Locate the cell with the specified text and output its (x, y) center coordinate. 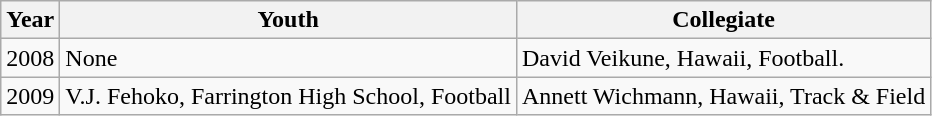
Youth (288, 20)
2009 (30, 96)
Year (30, 20)
None (288, 58)
Collegiate (723, 20)
V.J. Fehoko, Farrington High School, Football (288, 96)
Annett Wichmann, Hawaii, Track & Field (723, 96)
David Veikune, Hawaii, Football. (723, 58)
2008 (30, 58)
